Return [x, y] of the center of cell containing provided text 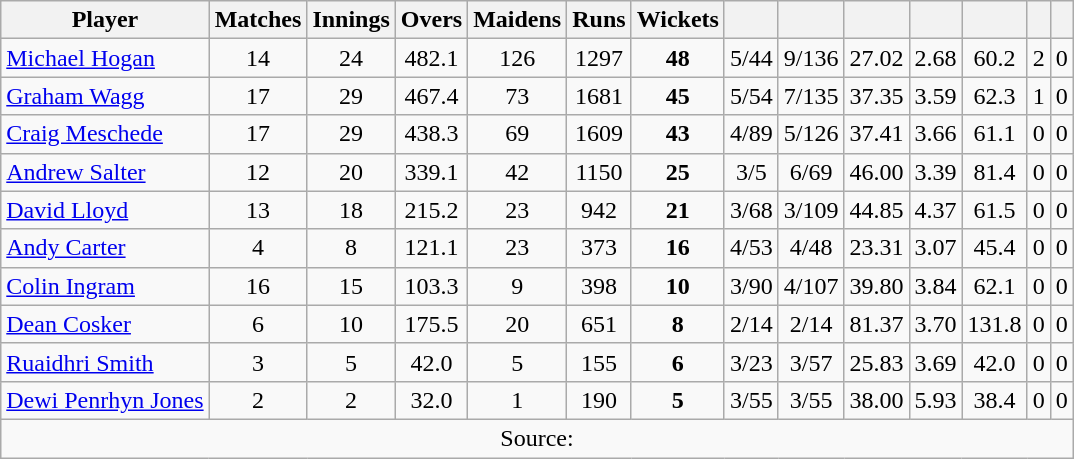
9/136 [811, 58]
9 [518, 286]
Innings [351, 20]
62.1 [994, 286]
Source: [537, 438]
7/135 [811, 96]
4/48 [811, 248]
126 [518, 58]
5/126 [811, 134]
73 [518, 96]
60.2 [994, 58]
61.1 [994, 134]
81.37 [876, 324]
45 [678, 96]
4/107 [811, 286]
13 [258, 210]
467.4 [431, 96]
37.41 [876, 134]
Wickets [678, 20]
12 [258, 172]
942 [599, 210]
1609 [599, 134]
Player [105, 20]
61.5 [994, 210]
3/90 [751, 286]
4 [258, 248]
103.3 [431, 286]
18 [351, 210]
482.1 [431, 58]
David Lloyd [105, 210]
121.1 [431, 248]
3/57 [811, 362]
Ruaidhri Smith [105, 362]
5/44 [751, 58]
6/69 [811, 172]
131.8 [994, 324]
3.66 [936, 134]
46.00 [876, 172]
15 [351, 286]
Overs [431, 20]
24 [351, 58]
3/23 [751, 362]
14 [258, 58]
3.07 [936, 248]
21 [678, 210]
38.4 [994, 400]
5.93 [936, 400]
Dean Cosker [105, 324]
39.80 [876, 286]
27.02 [876, 58]
1681 [599, 96]
3 [258, 362]
215.2 [431, 210]
2.68 [936, 58]
42 [518, 172]
3.84 [936, 286]
Andrew Salter [105, 172]
48 [678, 58]
3/5 [751, 172]
4/89 [751, 134]
38.00 [876, 400]
155 [599, 362]
45.4 [994, 248]
25 [678, 172]
25.83 [876, 362]
398 [599, 286]
Dewi Penrhyn Jones [105, 400]
4/53 [751, 248]
651 [599, 324]
3/109 [811, 210]
32.0 [431, 400]
1297 [599, 58]
373 [599, 248]
81.4 [994, 172]
37.35 [876, 96]
175.5 [431, 324]
3/68 [751, 210]
Maidens [518, 20]
1150 [599, 172]
3.70 [936, 324]
69 [518, 134]
5/54 [751, 96]
Craig Meschede [105, 134]
4.37 [936, 210]
23.31 [876, 248]
438.3 [431, 134]
339.1 [431, 172]
44.85 [876, 210]
Graham Wagg [105, 96]
3.39 [936, 172]
43 [678, 134]
190 [599, 400]
Michael Hogan [105, 58]
3.69 [936, 362]
Matches [258, 20]
Andy Carter [105, 248]
Colin Ingram [105, 286]
Runs [599, 20]
62.3 [994, 96]
3.59 [936, 96]
